Detect which cell encompasses the target text, then output its [x, y] center coordinate. 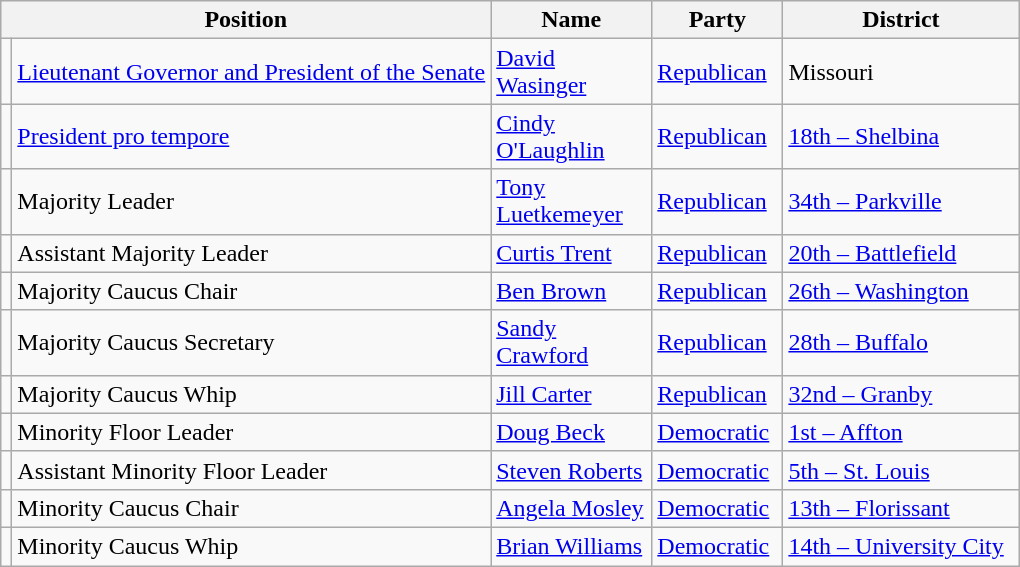
President pro tempore [252, 136]
Doug Beck [572, 432]
Ben Brown [572, 291]
Position [246, 20]
32nd – Granby [901, 394]
Curtis Trent [572, 253]
Tony Luetkemeyer [572, 202]
Minority Floor Leader [252, 432]
Party [718, 20]
Steven Roberts [572, 470]
28th – Buffalo [901, 342]
Minority Caucus Whip [252, 546]
Majority Leader [252, 202]
Lieutenant Governor and President of the Senate [252, 72]
Majority Caucus Whip [252, 394]
14th – University City [901, 546]
13th – Florissant [901, 508]
Name [572, 20]
26th – Washington [901, 291]
1st – Affton [901, 432]
Cindy O'Laughlin [572, 136]
Assistant Majority Leader [252, 253]
Majority Caucus Secretary [252, 342]
Brian Williams [572, 546]
David Wasinger [572, 72]
Assistant Minority Floor Leader [252, 470]
Minority Caucus Chair [252, 508]
34th – Parkville [901, 202]
Jill Carter [572, 394]
Angela Mosley [572, 508]
5th – St. Louis [901, 470]
District [901, 20]
Sandy Crawford [572, 342]
Missouri [901, 72]
Majority Caucus Chair [252, 291]
18th – Shelbina [901, 136]
20th – Battlefield [901, 253]
